Output the (x, y) coordinate of the center of the cell containing the given text.  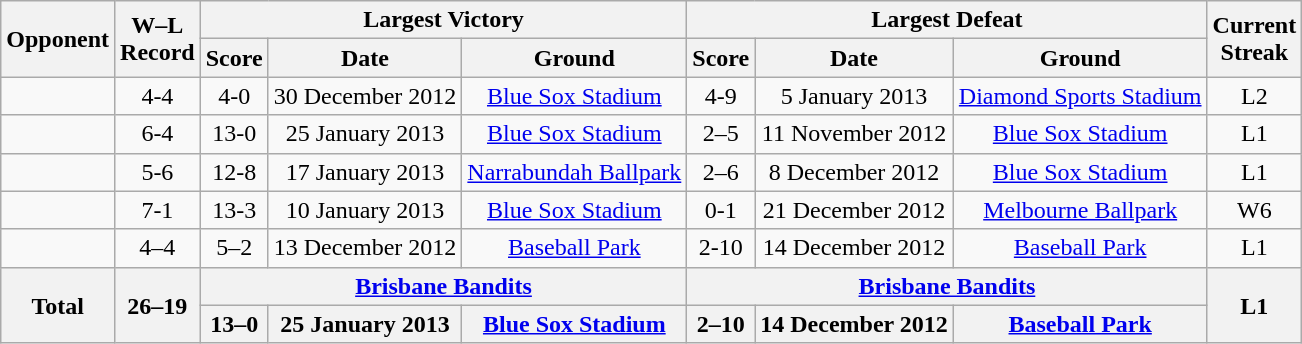
L2 (1254, 96)
17 January 2013 (365, 172)
W–LRecord (158, 39)
4–4 (158, 248)
7-1 (158, 210)
4-4 (158, 96)
26–19 (158, 305)
2–6 (721, 172)
Largest Defeat (947, 20)
5 January 2013 (854, 96)
0-1 (721, 210)
13 December 2012 (365, 248)
30 December 2012 (365, 96)
Total (58, 305)
2–10 (721, 324)
10 January 2013 (365, 210)
Diamond Sports Stadium (1080, 96)
12-8 (234, 172)
Melbourne Ballpark (1080, 210)
CurrentStreak (1254, 39)
4-0 (234, 96)
Opponent (58, 39)
8 December 2012 (854, 172)
13-0 (234, 134)
2-10 (721, 248)
Narrabundah Ballpark (574, 172)
13–0 (234, 324)
2–5 (721, 134)
5-6 (158, 172)
W6 (1254, 210)
6-4 (158, 134)
4-9 (721, 96)
11 November 2012 (854, 134)
Largest Victory (444, 20)
21 December 2012 (854, 210)
13-3 (234, 210)
5–2 (234, 248)
